Extract the [X, Y] coordinate from the center of the cell holding the provided text.  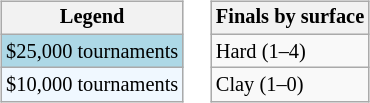
Hard (1–4) [290, 51]
$25,000 tournaments [92, 51]
Clay (1–0) [290, 85]
$10,000 tournaments [92, 85]
Legend [92, 18]
Finals by surface [290, 18]
